Determine the [x, y] coordinate at the center of the cell enclosing the given text.  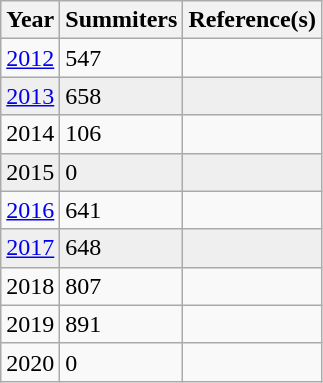
648 [122, 248]
547 [122, 58]
891 [122, 324]
2014 [30, 134]
658 [122, 96]
2018 [30, 286]
2016 [30, 210]
Summiters [122, 20]
2013 [30, 96]
2019 [30, 324]
106 [122, 134]
807 [122, 286]
2012 [30, 58]
641 [122, 210]
2020 [30, 362]
Year [30, 20]
2017 [30, 248]
Reference(s) [252, 20]
2015 [30, 172]
